Return [x, y] of the center of cell containing provided text 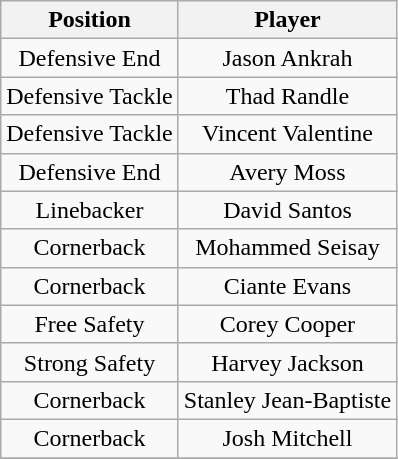
Harvey Jackson [287, 362]
Position [90, 20]
Stanley Jean-Baptiste [287, 400]
Strong Safety [90, 362]
Vincent Valentine [287, 134]
Josh Mitchell [287, 438]
Free Safety [90, 324]
David Santos [287, 210]
Corey Cooper [287, 324]
Avery Moss [287, 172]
Ciante Evans [287, 286]
Player [287, 20]
Thad Randle [287, 96]
Jason Ankrah [287, 58]
Mohammed Seisay [287, 248]
Linebacker [90, 210]
